Capture the cell that displays the provided text and extract its [x, y] central coordinate. 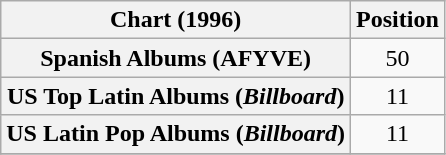
Chart (1996) [176, 20]
Spanish Albums (AFYVE) [176, 58]
US Top Latin Albums (Billboard) [176, 96]
Position [398, 20]
50 [398, 58]
US Latin Pop Albums (Billboard) [176, 134]
